Capture the cell that displays the provided text and extract its [X, Y] central coordinate. 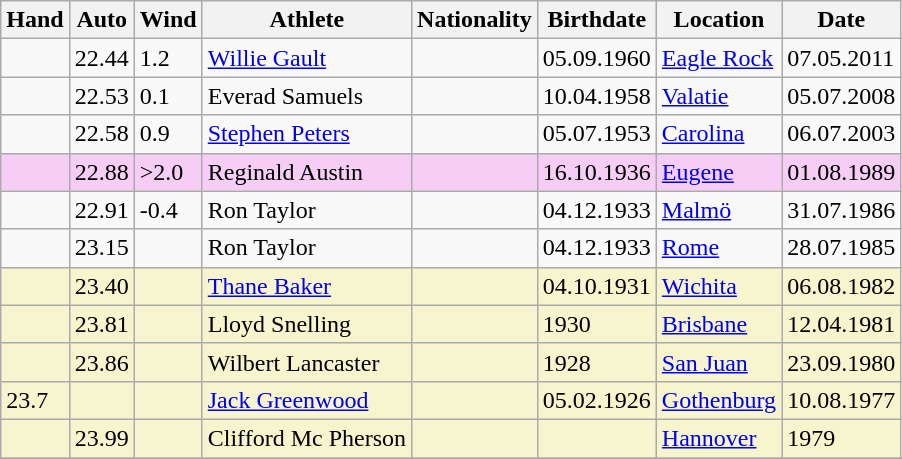
1928 [596, 362]
22.88 [102, 172]
Willie Gault [306, 58]
Jack Greenwood [306, 400]
07.05.2011 [842, 58]
Lloyd Snelling [306, 324]
06.08.1982 [842, 286]
05.02.1926 [596, 400]
05.07.1953 [596, 134]
Eagle Rock [718, 58]
Stephen Peters [306, 134]
Hand [35, 20]
San Juan [718, 362]
05.07.2008 [842, 96]
22.58 [102, 134]
22.91 [102, 210]
23.15 [102, 248]
Wilbert Lancaster [306, 362]
Rome [718, 248]
31.07.1986 [842, 210]
23.81 [102, 324]
Gothenburg [718, 400]
0.9 [168, 134]
16.10.1936 [596, 172]
Auto [102, 20]
23.86 [102, 362]
23.99 [102, 438]
Clifford Mc Pherson [306, 438]
Athlete [306, 20]
>2.0 [168, 172]
28.07.1985 [842, 248]
04.10.1931 [596, 286]
Wichita [718, 286]
23.09.1980 [842, 362]
06.07.2003 [842, 134]
Valatie [718, 96]
Location [718, 20]
Eugene [718, 172]
Carolina [718, 134]
Hannover [718, 438]
Malmö [718, 210]
22.44 [102, 58]
12.04.1981 [842, 324]
Brisbane [718, 324]
10.04.1958 [596, 96]
22.53 [102, 96]
05.09.1960 [596, 58]
Birthdate [596, 20]
01.08.1989 [842, 172]
23.7 [35, 400]
Reginald Austin [306, 172]
Thane Baker [306, 286]
1930 [596, 324]
1979 [842, 438]
0.1 [168, 96]
23.40 [102, 286]
1.2 [168, 58]
-0.4 [168, 210]
Everad Samuels [306, 96]
Nationality [475, 20]
Date [842, 20]
10.08.1977 [842, 400]
Wind [168, 20]
